Provide the (x, y) coordinate of the cell's center where the given text is located.  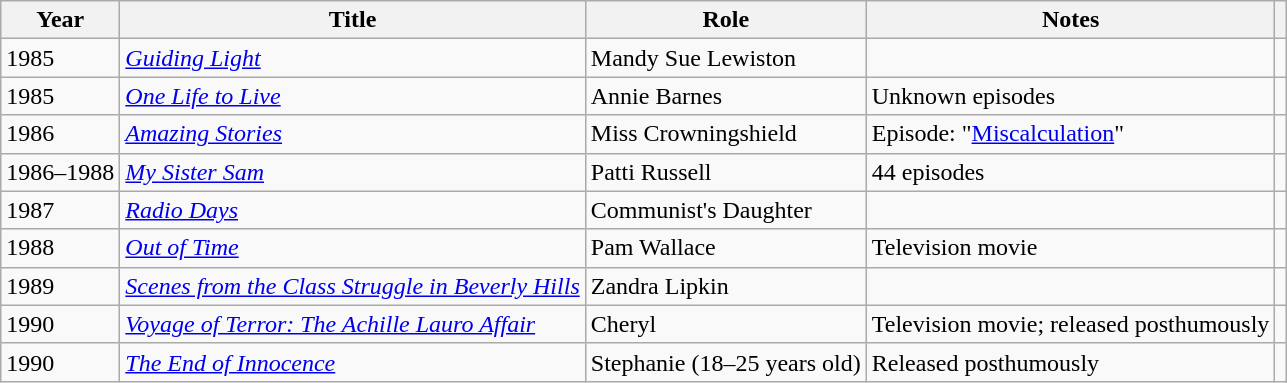
The End of Innocence (352, 362)
Title (352, 20)
Year (60, 20)
My Sister Sam (352, 172)
Cheryl (726, 324)
Scenes from the Class Struggle in Beverly Hills (352, 286)
Role (726, 20)
Miss Crowningshield (726, 134)
Communist's Daughter (726, 210)
One Life to Live (352, 96)
1987 (60, 210)
Amazing Stories (352, 134)
Episode: "Miscalculation" (1070, 134)
Television movie; released posthumously (1070, 324)
1988 (60, 248)
Annie Barnes (726, 96)
Voyage of Terror: The Achille Lauro Affair (352, 324)
44 episodes (1070, 172)
Released posthumously (1070, 362)
1986–1988 (60, 172)
Stephanie (18–25 years old) (726, 362)
1989 (60, 286)
Radio Days (352, 210)
Patti Russell (726, 172)
Out of Time (352, 248)
Pam Wallace (726, 248)
Notes (1070, 20)
Unknown episodes (1070, 96)
Zandra Lipkin (726, 286)
Television movie (1070, 248)
Guiding Light (352, 58)
Mandy Sue Lewiston (726, 58)
1986 (60, 134)
